Pinpoint the cell where the given text exists, returning its (X, Y) midpoint coordinate. 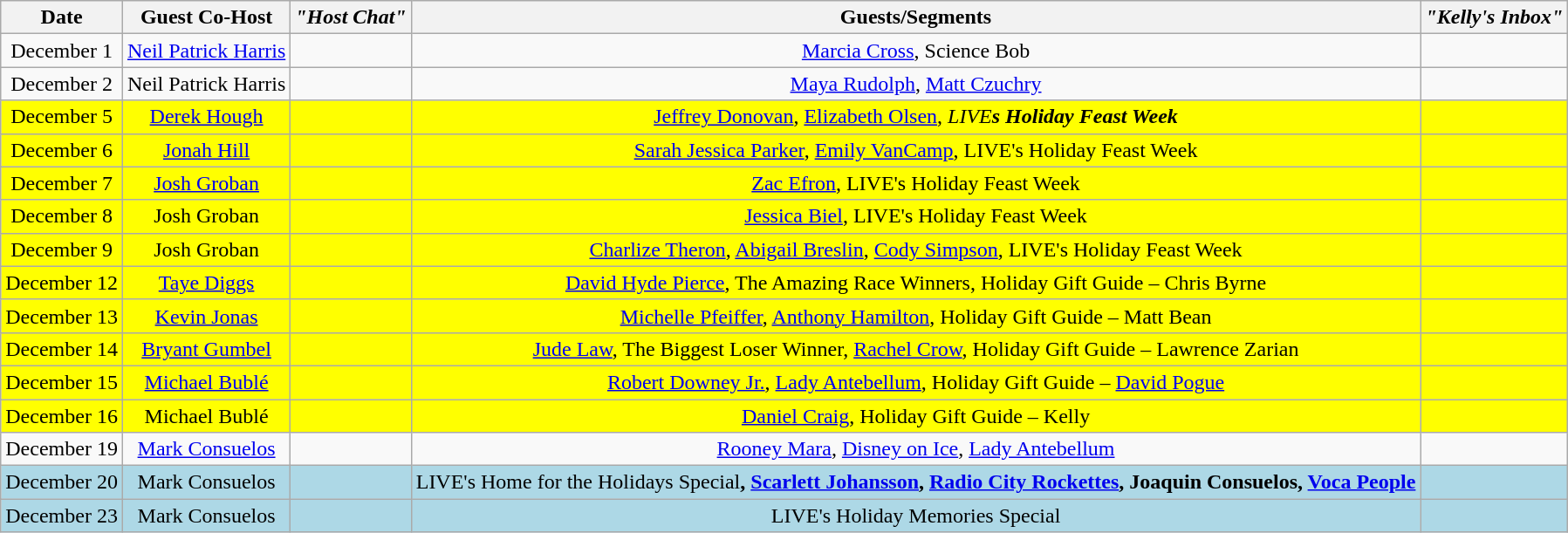
Jessica Biel, LIVE's Holiday Feast Week (916, 216)
Bryant Gumbel (206, 349)
Kevin Jonas (206, 316)
LIVE's Holiday Memories Special (916, 516)
December 23 (62, 516)
Robert Downey Jr., Lady Antebellum, Holiday Gift Guide – David Pogue (916, 382)
December 5 (62, 117)
December 12 (62, 283)
December 14 (62, 349)
"Host Chat" (351, 17)
Rooney Mara, Disney on Ice, Lady Antebellum (916, 449)
Jude Law, The Biggest Loser Winner, Rachel Crow, Holiday Gift Guide – Lawrence Zarian (916, 349)
December 6 (62, 150)
December 20 (62, 482)
Sarah Jessica Parker, Emily VanCamp, LIVE's Holiday Feast Week (916, 150)
Maya Rudolph, Matt Czuchry (916, 84)
"Kelly's Inbox" (1494, 17)
Michelle Pfeiffer, Anthony Hamilton, Holiday Gift Guide – Matt Bean (916, 316)
December 7 (62, 183)
Taye Diggs (206, 283)
December 19 (62, 449)
December 9 (62, 249)
Jonah Hill (206, 150)
Daniel Craig, Holiday Gift Guide – Kelly (916, 416)
December 8 (62, 216)
Derek Hough (206, 117)
LIVE's Home for the Holidays Special, Scarlett Johansson, Radio City Rockettes, Joaquin Consuelos, Voca People (916, 482)
Guest Co-Host (206, 17)
Charlize Theron, Abigail Breslin, Cody Simpson, LIVE's Holiday Feast Week (916, 249)
December 15 (62, 382)
Zac Efron, LIVE's Holiday Feast Week (916, 183)
Marcia Cross, Science Bob (916, 51)
Guests/Segments (916, 17)
December 1 (62, 51)
Date (62, 17)
Jeffrey Donovan, Elizabeth Olsen, LIVEs Holiday Feast Week (916, 117)
December 13 (62, 316)
December 2 (62, 84)
December 16 (62, 416)
David Hyde Pierce, The Amazing Race Winners, Holiday Gift Guide – Chris Byrne (916, 283)
